For the text-containing cell, return its midpoint in [x, y] coordinate format. 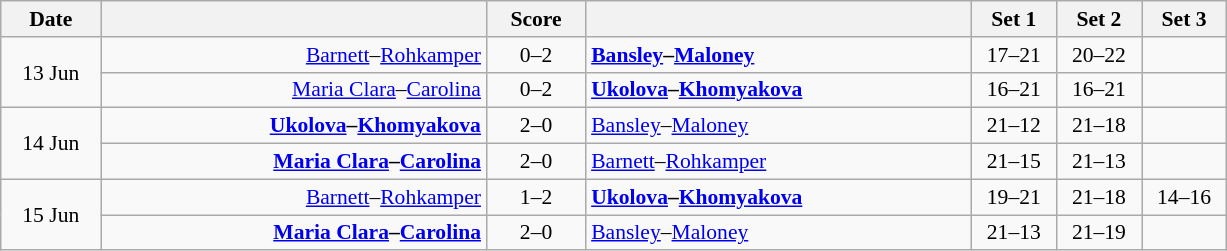
21–15 [1014, 162]
14 Jun [51, 144]
1–2 [536, 197]
13 Jun [51, 72]
14–16 [1184, 197]
Set 2 [1098, 19]
Date [51, 19]
15 Jun [51, 214]
Set 1 [1014, 19]
19–21 [1014, 197]
Score [536, 19]
21–12 [1014, 126]
21–19 [1098, 233]
Set 3 [1184, 19]
17–21 [1014, 55]
20–22 [1098, 55]
